Provide the [X, Y] coordinate of the cell's center where the given text is located.  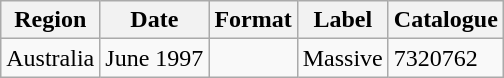
Date [154, 20]
Massive [342, 58]
June 1997 [154, 58]
Label [342, 20]
Catalogue [446, 20]
Australia [50, 58]
7320762 [446, 58]
Region [50, 20]
Format [253, 20]
